From the cell containing the given text, extract its center point as [X, Y] coordinate. 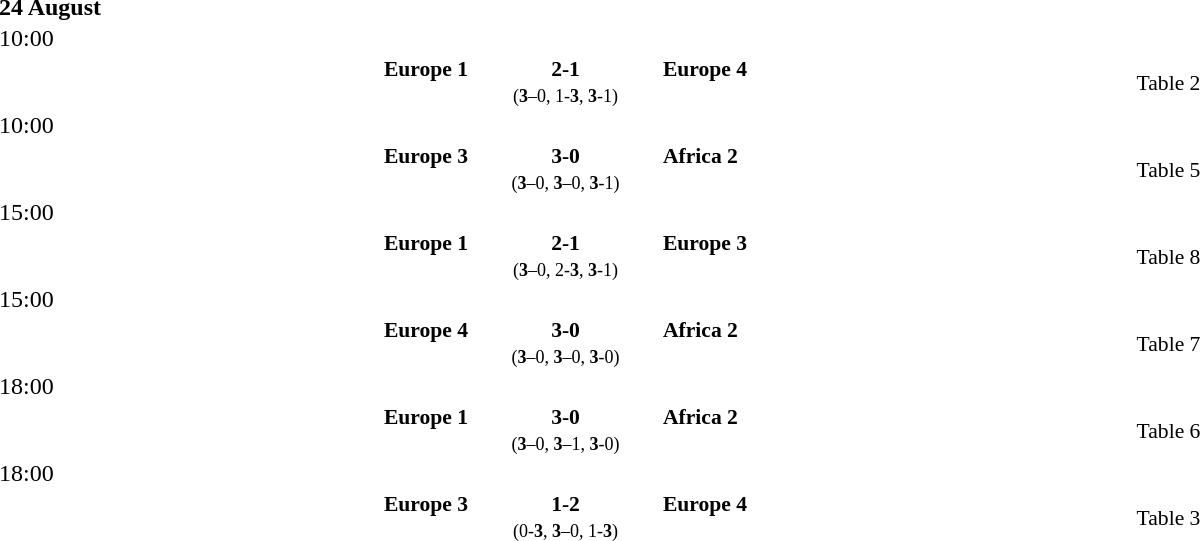
Europe 3 [897, 256]
Europe 4 [897, 82]
2-1 (3–0, 2-3, 3-1) [566, 256]
3-0 (3–0, 3–0, 3-1) [566, 169]
3-0 (3–0, 3–0, 3-0) [566, 343]
2-1 (3–0, 1-3, 3-1) [566, 82]
3-0 (3–0, 3–1, 3-0) [566, 430]
